Extract the [X, Y] coordinate from the center of the cell holding the provided text.  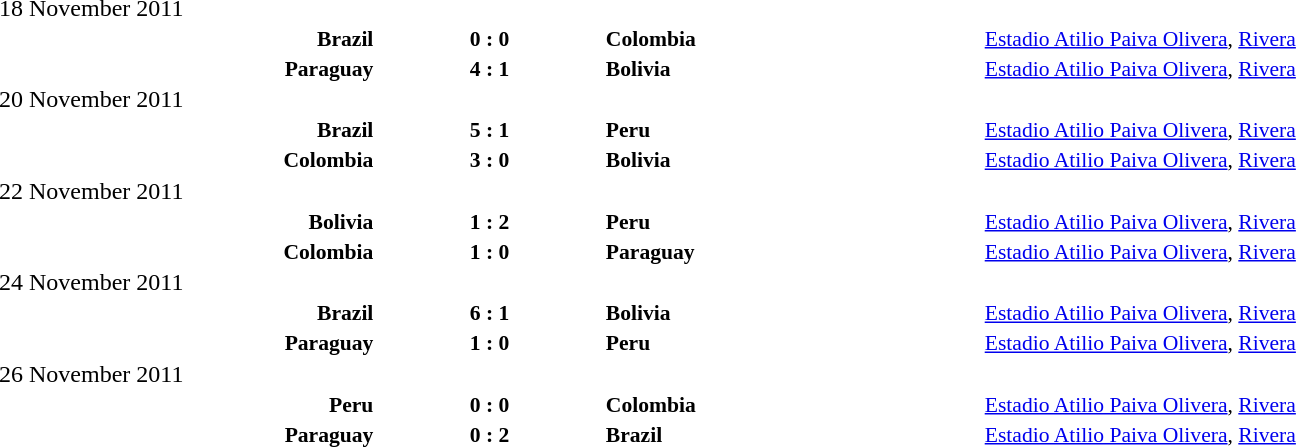
6 : 1 [489, 313]
1 : 2 [489, 222]
Paraguay [792, 252]
3 : 0 [489, 160]
4 : 1 [489, 68]
5 : 1 [489, 130]
